Locate the cell with the specified text and output its [X, Y] center coordinate. 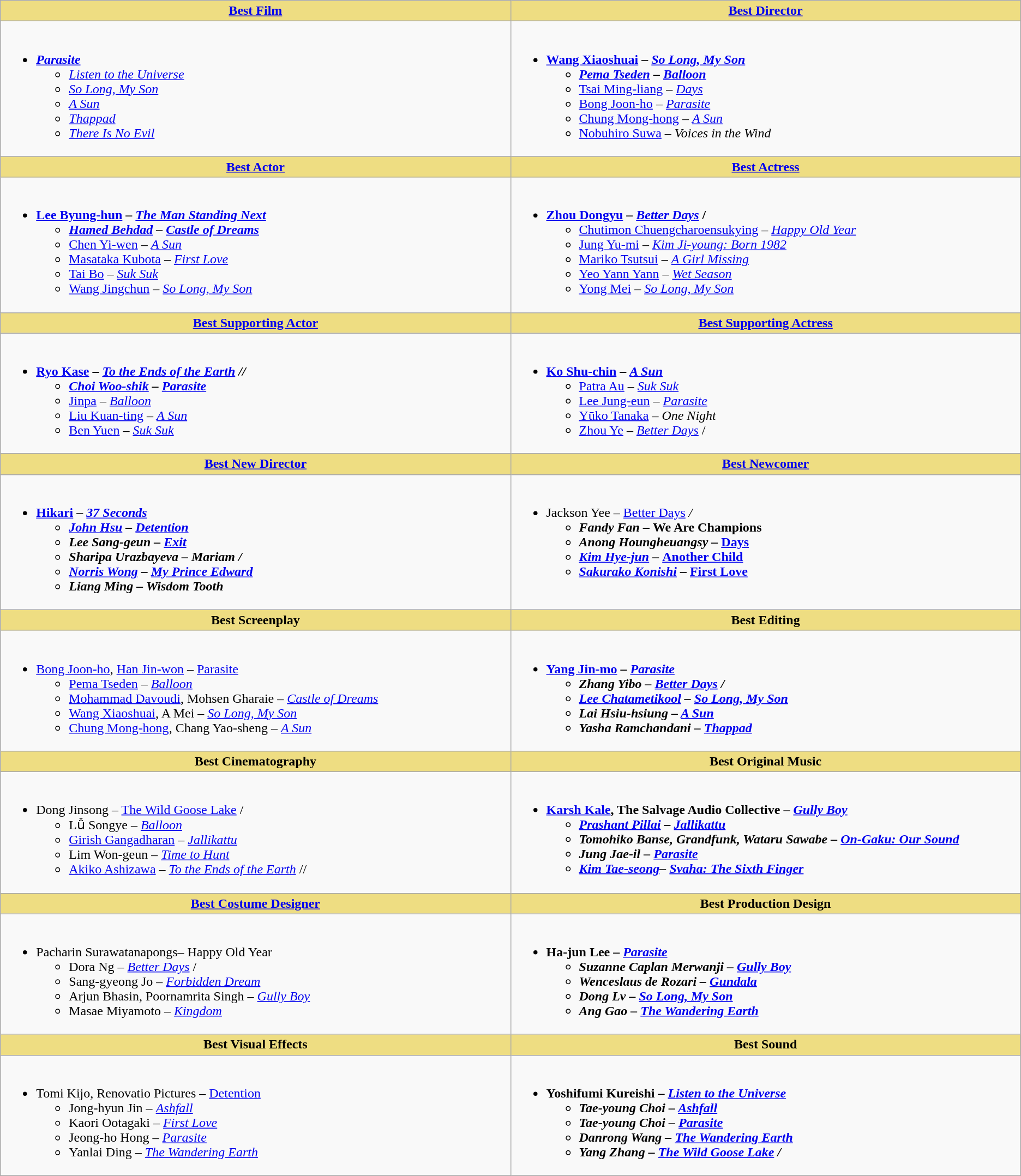
Best Actress [766, 167]
Best Newcomer [766, 464]
Best Supporting Actor [255, 323]
Best Production Design [766, 903]
Ha-jun Lee – Parasite Suzanne Caplan Merwanji – Gully Boy Wenceslaus de Rozari – Gundala Dong Lv – So Long, My Son Ang Gao – The Wandering Earth [766, 974]
Jackson Yee – Better Days /Fandy Fan – We Are Champions Anong Houngheuangsy – Days Kim Hye-jun – Another Child Sakurako Konishi – First Love [766, 542]
Best Screenplay [255, 620]
Ryo Kase – To the Ends of the Earth //Choi Woo-shik – Parasite Jinpa – Balloon Liu Kuan-ting – A Sun Ben Yuen – Suk Suk [255, 394]
Best Editing [766, 620]
Ko Shu-chin – A Sun Patra Au – Suk Suk Lee Jung-eun – Parasite Yūko Tanaka – One Night Zhou Ye – Better Days / [766, 394]
Best Cinematography [255, 761]
Hikari – 37 Seconds John Hsu – Detention Lee Sang-geun – Exit Sharipa Urazbayeva – Mariam /Norris Wong – My Prince Edward Liang Ming – Wisdom Tooth [255, 542]
Best Actor [255, 167]
Best Costume Designer [255, 903]
Best Visual Effects [255, 1045]
Best Sound [766, 1045]
Best Supporting Actress [766, 323]
Best New Director [255, 464]
Yang Jin-mo – ParasiteZhang Yibo – Better Days /Lee Chatametikool – So Long, My Son Lai Hsiu-hsiung – A Sun Yasha Ramchandani – Thappad [766, 690]
Parasite Listen to the Universe So Long, My Son A Sun Thappad There Is No Evil [255, 89]
Best Director [766, 11]
Best Original Music [766, 761]
Best Film [255, 11]
